Return the [x, y] coordinate for the center point of the cell that contains the specified text.  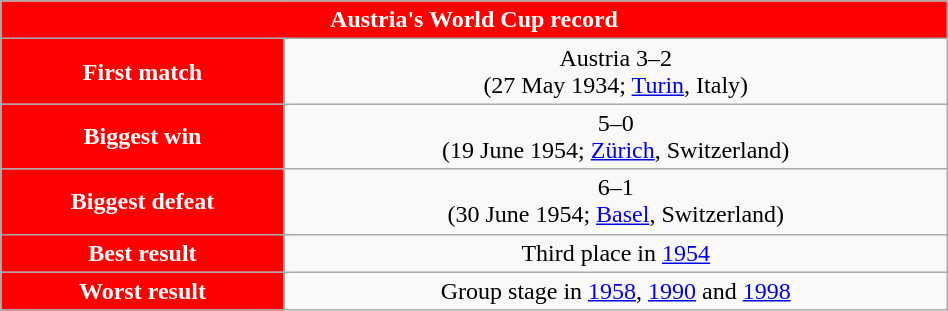
Worst result [142, 291]
5–0 (19 June 1954; Zürich, Switzerland) [616, 136]
Third place in 1954 [616, 253]
Best result [142, 253]
Austria 3–2 (27 May 1934; Turin, Italy) [616, 72]
Austria's World Cup record [474, 20]
Biggest win [142, 136]
6–1 (30 June 1954; Basel, Switzerland) [616, 202]
First match [142, 72]
Biggest defeat [142, 202]
Group stage in 1958, 1990 and 1998 [616, 291]
